Find where the given text appears and provide that cell's center as (X, Y) coordinate. 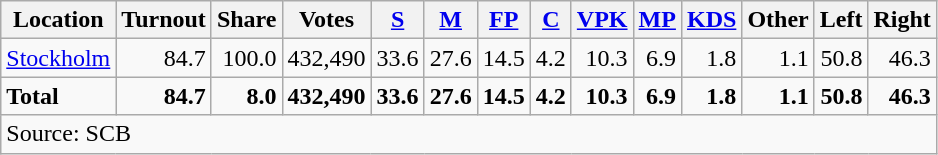
KDS (711, 20)
Stockholm (58, 58)
Other (778, 20)
S (398, 20)
Right (902, 20)
100.0 (246, 58)
Turnout (164, 20)
Left (841, 20)
8.0 (246, 96)
MP (657, 20)
VPK (602, 20)
Total (58, 96)
Location (58, 20)
C (550, 20)
Share (246, 20)
FP (504, 20)
M (450, 20)
Source: SCB (469, 134)
Votes (326, 20)
